Provide the [x, y] coordinate of the cell's center where the given text is located.  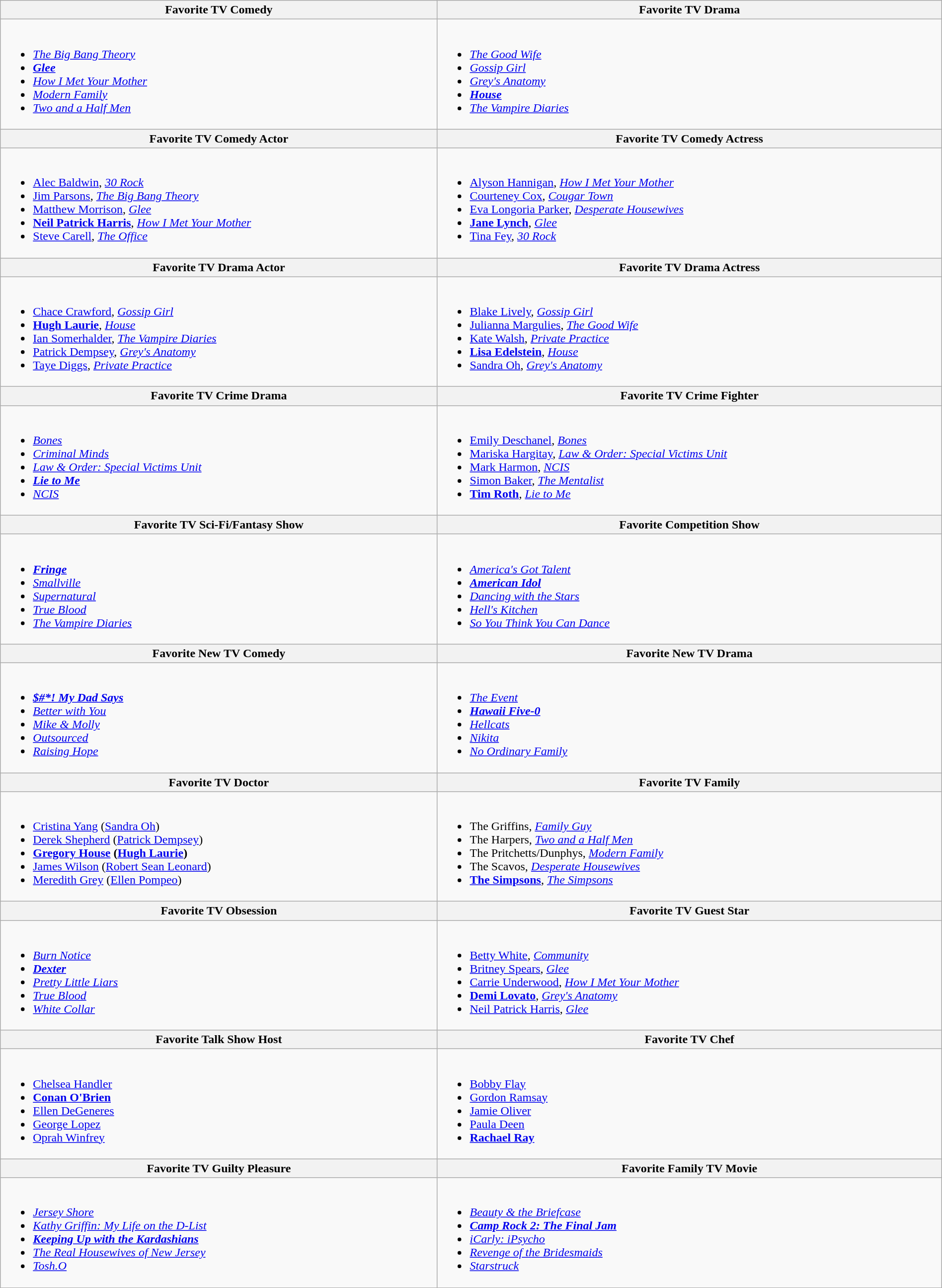
Cristina Yang (Sandra Oh)Derek Shepherd (Patrick Dempsey)Gregory House (Hugh Laurie)James Wilson (Robert Sean Leonard)Meredith Grey (Ellen Pompeo) [219, 846]
Alec Baldwin, 30 RockJim Parsons, The Big Bang TheoryMatthew Morrison, GleeNeil Patrick Harris, How I Met Your MotherSteve Carell, The Office [219, 203]
Favorite TV Sci-Fi/Fantasy Show [219, 525]
Betty White, CommunityBritney Spears, GleeCarrie Underwood, How I Met Your MotherDemi Lovato, Grey's AnatomyNeil Patrick Harris, Glee [690, 976]
Favorite TV Obsession [219, 911]
Favorite TV Comedy [219, 10]
America's Got TalentAmerican IdolDancing with the StarsHell's KitchenSo You Think You Can Dance [690, 589]
Favorite TV Drama [690, 10]
Favorite TV Drama Actor [219, 267]
Beauty & the BriefcaseCamp Rock 2: The Final JamiCarly: iPsychoRevenge of the BridesmaidsStarstruck [690, 1233]
BonesCriminal MindsLaw & Order: Special Victims UnitLie to MeNCIS [219, 460]
The Big Bang TheoryGleeHow I Met Your MotherModern FamilyTwo and a Half Men [219, 75]
FringeSmallvilleSupernaturalTrue BloodThe Vampire Diaries [219, 589]
The Good WifeGossip GirlGrey's AnatomyHouseThe Vampire Diaries [690, 75]
Favorite New TV Comedy [219, 653]
Favorite Talk Show Host [219, 1040]
Favorite TV Family [690, 782]
Jersey ShoreKathy Griffin: My Life on the D-ListKeeping Up with the KardashiansThe Real Housewives of New JerseyTosh.O [219, 1233]
Favorite TV Comedy Actress [690, 139]
Favorite TV Guilty Pleasure [219, 1168]
Favorite New TV Drama [690, 653]
Favorite Competition Show [690, 525]
Favorite TV Guest Star [690, 911]
The EventHawaii Five-0HellcatsNikitaNo Ordinary Family [690, 717]
Emily Deschanel, BonesMariska Hargitay, Law & Order: Special Victims UnitMark Harmon, NCISSimon Baker, The MentalistTim Roth, Lie to Me [690, 460]
Favorite TV Drama Actress [690, 267]
Burn NoticeDexterPretty Little LiarsTrue BloodWhite Collar [219, 976]
Favorite TV Crime Drama [219, 396]
Favorite TV Chef [690, 1040]
Favorite TV Crime Fighter [690, 396]
Favorite TV Comedy Actor [219, 139]
Favorite Family TV Movie [690, 1168]
Favorite TV Doctor [219, 782]
Blake Lively, Gossip GirlJulianna Margulies, The Good WifeKate Walsh, Private PracticeLisa Edelstein, HouseSandra Oh, Grey's Anatomy [690, 332]
Alyson Hannigan, How I Met Your MotherCourteney Cox, Cougar TownEva Longoria Parker, Desperate HousewivesJane Lynch, GleeTina Fey, 30 Rock [690, 203]
Chace Crawford, Gossip GirlHugh Laurie, HouseIan Somerhalder, The Vampire DiariesPatrick Dempsey, Grey's AnatomyTaye Diggs, Private Practice [219, 332]
Chelsea HandlerConan O'BrienEllen DeGeneresGeorge LopezOprah Winfrey [219, 1104]
$#*! My Dad SaysBetter with YouMike & MollyOutsourcedRaising Hope [219, 717]
Bobby FlayGordon RamsayJamie OliverPaula DeenRachael Ray [690, 1104]
